Search for the cell housing the specified text and yield its (X, Y) center coordinate. 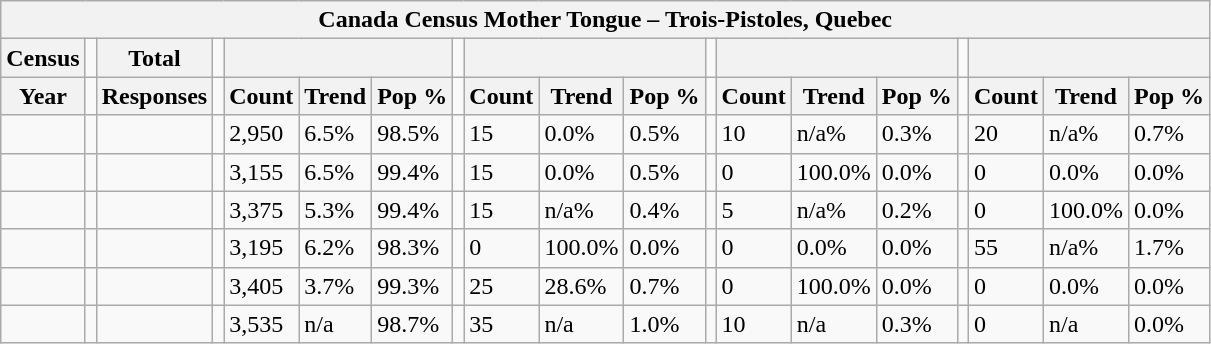
5 (754, 210)
6.2% (336, 248)
5.3% (336, 210)
Canada Census Mother Tongue – Trois-Pistoles, Quebec (606, 20)
Census (43, 58)
1.7% (1170, 248)
Responses (154, 96)
20 (1006, 134)
25 (502, 286)
3,405 (262, 286)
98.3% (412, 248)
55 (1006, 248)
1.0% (664, 324)
3,375 (262, 210)
98.5% (412, 134)
98.7% (412, 324)
Total (154, 58)
99.3% (412, 286)
3.7% (336, 286)
Year (43, 96)
2,950 (262, 134)
28.6% (582, 286)
3,535 (262, 324)
35 (502, 324)
0.2% (916, 210)
3,195 (262, 248)
0.4% (664, 210)
3,155 (262, 172)
